Determine the [x, y] coordinate at the center of the cell enclosing the given text.  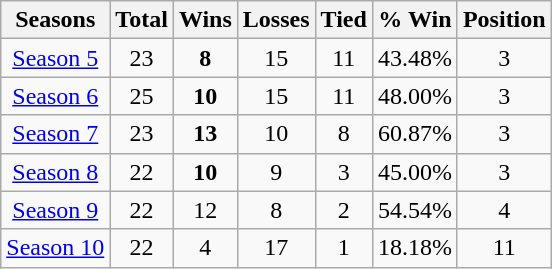
17 [276, 248]
% Win [414, 20]
Wins [205, 20]
48.00% [414, 96]
Season 5 [56, 58]
54.54% [414, 210]
Season 6 [56, 96]
Season 7 [56, 134]
Season 8 [56, 172]
2 [344, 210]
Tied [344, 20]
13 [205, 134]
43.48% [414, 58]
25 [142, 96]
Season 9 [56, 210]
9 [276, 172]
60.87% [414, 134]
12 [205, 210]
Total [142, 20]
45.00% [414, 172]
Seasons [56, 20]
Losses [276, 20]
Season 10 [56, 248]
18.18% [414, 248]
1 [344, 248]
Position [504, 20]
